Determine the [x, y] coordinate at the center of the cell enclosing the given text.  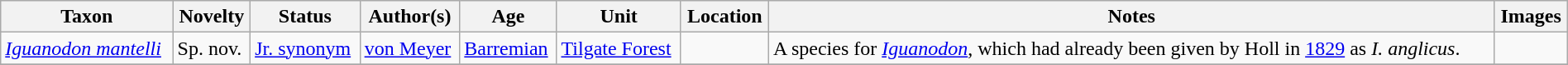
Iguanodon mantelli [87, 48]
Notes [1131, 17]
von Meyer [410, 48]
Location [724, 17]
Unit [619, 17]
Images [1531, 17]
Taxon [87, 17]
Tilgate Forest [619, 48]
Age [508, 17]
Author(s) [410, 17]
Novelty [212, 17]
Jr. synonym [306, 48]
Status [306, 17]
Sp. nov. [212, 48]
Barremian [508, 48]
A species for Iguanodon, which had already been given by Holl in 1829 as I. anglicus. [1131, 48]
